Return (x, y) of the center of cell containing provided text 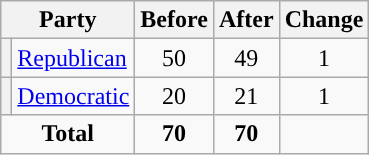
After (246, 20)
21 (246, 96)
49 (246, 58)
Republican (74, 58)
50 (174, 58)
Before (174, 20)
Party (68, 20)
20 (174, 96)
Democratic (74, 96)
Change (324, 20)
Total (68, 134)
